Determine the [x, y] coordinate at the center of the cell enclosing the given text.  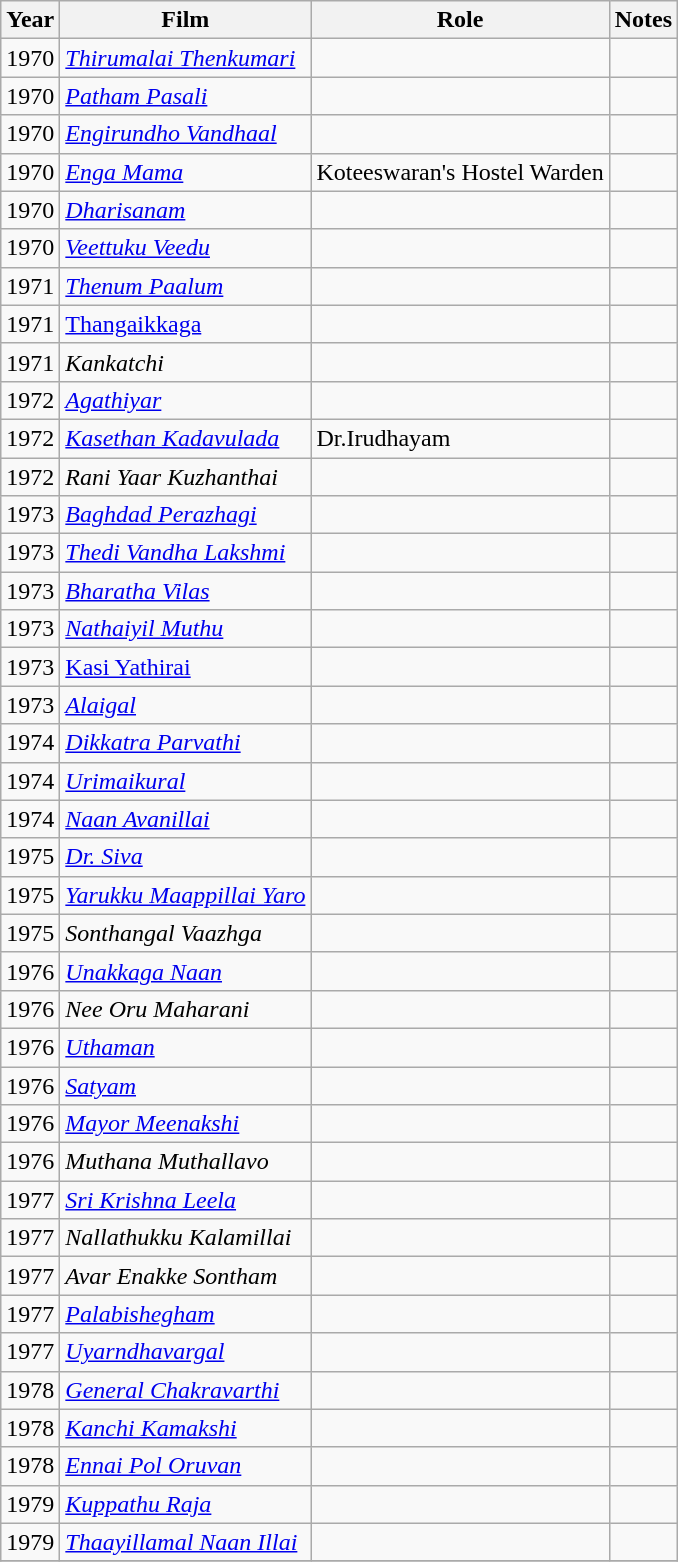
Satyam [186, 1085]
Avar Enakke Sontham [186, 1276]
Kankatchi [186, 362]
Uyarndhavargal [186, 1352]
Muthana Muthallavo [186, 1162]
Palabishegham [186, 1314]
Year [30, 20]
Veettuku Veedu [186, 248]
Mayor Meenakshi [186, 1124]
Rani Yaar Kuzhanthai [186, 477]
Thaayillamal Naan Illai [186, 1542]
Thedi Vandha Lakshmi [186, 553]
Yarukku Maappillai Yaro [186, 895]
Alaigal [186, 705]
Nathaiyil Muthu [186, 629]
Kuppathu Raja [186, 1504]
Engirundho Vandhaal [186, 134]
Notes [643, 20]
Film [186, 20]
Agathiyar [186, 400]
Dr.Irudhayam [460, 438]
Thenum Paalum [186, 286]
Kasi Yathirai [186, 667]
Baghdad Perazhagi [186, 515]
Ennai Pol Oruvan [186, 1466]
Role [460, 20]
General Chakravarthi [186, 1390]
Thangaikkaga [186, 324]
Dr. Siva [186, 857]
Uthaman [186, 1047]
Sri Krishna Leela [186, 1200]
Dharisanam [186, 210]
Kanchi Kamakshi [186, 1428]
Unakkaga Naan [186, 971]
Dikkatra Parvathi [186, 743]
Thirumalai Thenkumari [186, 58]
Bharatha Vilas [186, 591]
Koteeswaran's Hostel Warden [460, 172]
Enga Mama [186, 172]
Patham Pasali [186, 96]
Nallathukku Kalamillai [186, 1238]
Urimaikural [186, 781]
Kasethan Kadavulada [186, 438]
Nee Oru Maharani [186, 1009]
Naan Avanillai [186, 819]
Sonthangal Vaazhga [186, 933]
